Return the [X, Y] coordinate for the center point of the cell that contains the specified text.  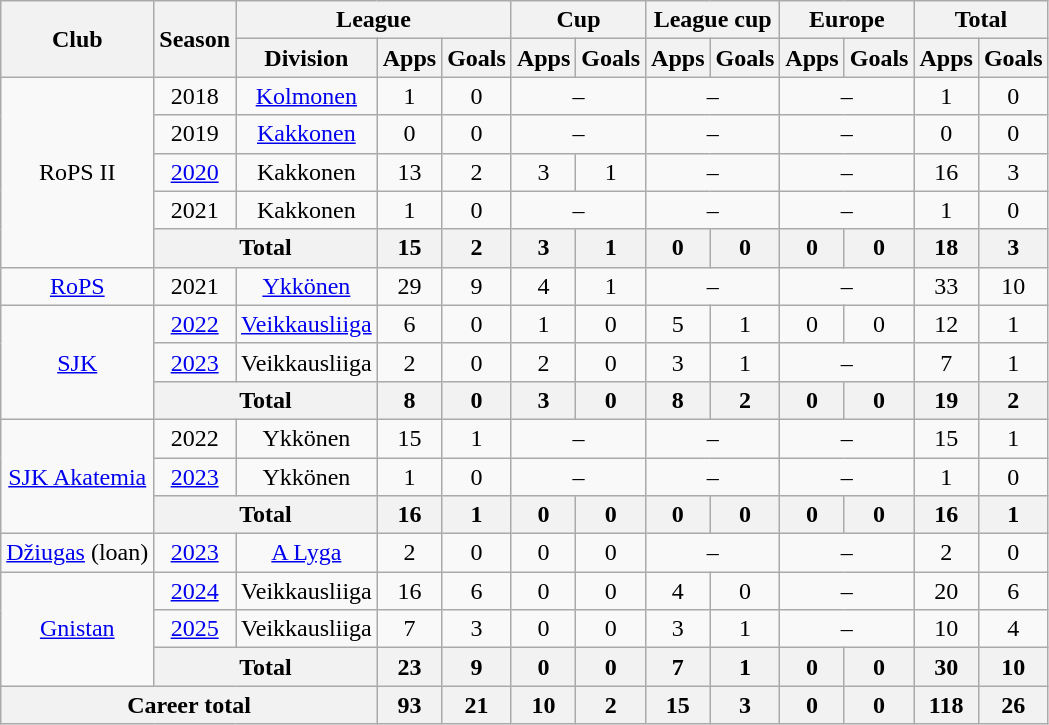
2018 [195, 96]
30 [946, 667]
League [374, 20]
2024 [195, 591]
Club [78, 39]
21 [477, 705]
Season [195, 39]
RoPS [78, 286]
29 [409, 286]
33 [946, 286]
13 [409, 172]
20 [946, 591]
SJK [78, 362]
23 [409, 667]
26 [1013, 705]
12 [946, 324]
SJK Akatemia [78, 476]
Division [307, 58]
Career total [189, 705]
18 [946, 248]
Kolmonen [307, 96]
RoPS II [78, 172]
2019 [195, 134]
19 [946, 400]
118 [946, 705]
Cup [578, 20]
League cup [713, 20]
Gnistan [78, 629]
2020 [195, 172]
93 [409, 705]
2025 [195, 629]
5 [678, 324]
A Lyga [307, 553]
Europe [847, 20]
Džiugas (loan) [78, 553]
